Determine the [x, y] coordinate at the center of the cell enclosing the given text.  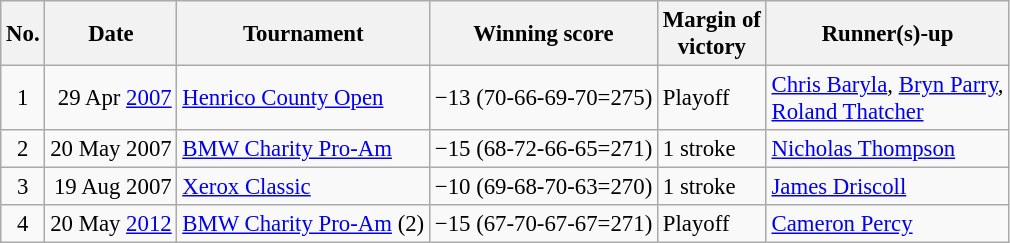
19 Aug 2007 [111, 187]
BMW Charity Pro-Am [304, 149]
−15 (68-72-66-65=271) [544, 149]
Cameron Percy [888, 224]
No. [23, 34]
20 May 2012 [111, 224]
Nicholas Thompson [888, 149]
−15 (67-70-67-67=271) [544, 224]
BMW Charity Pro-Am (2) [304, 224]
Henrico County Open [304, 98]
Xerox Classic [304, 187]
29 Apr 2007 [111, 98]
3 [23, 187]
Date [111, 34]
20 May 2007 [111, 149]
Runner(s)-up [888, 34]
−10 (69-68-70-63=270) [544, 187]
1 [23, 98]
−13 (70-66-69-70=275) [544, 98]
Margin ofvictory [712, 34]
Tournament [304, 34]
2 [23, 149]
Winning score [544, 34]
James Driscoll [888, 187]
Chris Baryla, Bryn Parry, Roland Thatcher [888, 98]
4 [23, 224]
